Detect which cell encompasses the target text, then output its (x, y) center coordinate. 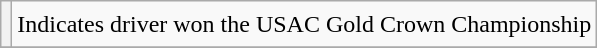
Indicates driver won the USAC Gold Crown Championship (304, 24)
